Determine the [x, y] coordinate at the center of the cell enclosing the given text.  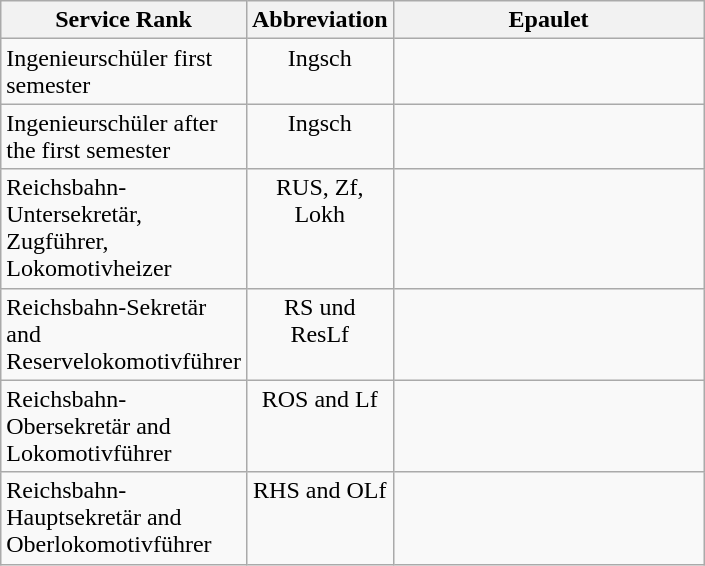
Epaulet [548, 20]
Ingenieurschüler first semester [124, 72]
Ingenieurschüler after the first semester [124, 136]
RS und ResLf [320, 334]
RUS, Zf, Lokh [320, 228]
Service Rank [124, 20]
RHS and OLf [320, 518]
Reichsbahn-Hauptsekretär and Oberlokomotivführer [124, 518]
Reichsbahn-Obersekretär and Lokomotivführer [124, 426]
Reichsbahn-Sekretär and Reservelokomotivführer [124, 334]
Reichsbahn-Untersekretär, Zugführer, Lokomotivheizer [124, 228]
Abbreviation [320, 20]
ROS and Lf [320, 426]
